For the text-containing cell, return its midpoint in (x, y) coordinate format. 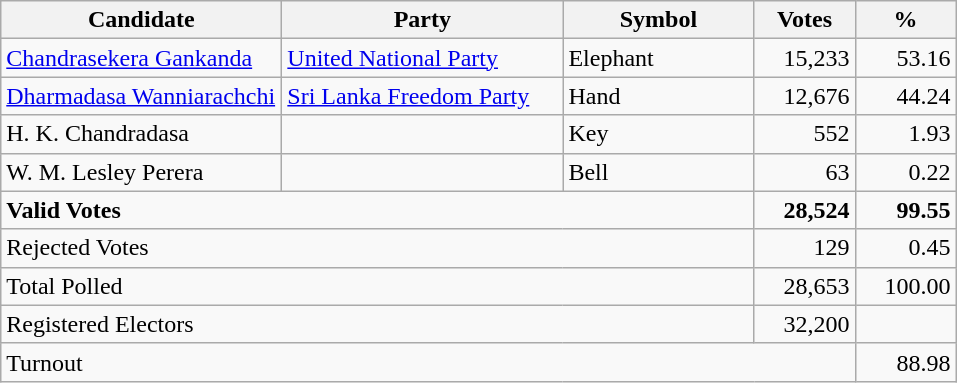
44.24 (906, 96)
Candidate (142, 20)
129 (804, 248)
100.00 (906, 286)
1.93 (906, 134)
32,200 (804, 324)
Party (422, 20)
Total Polled (378, 286)
Dharmadasa Wanniarachchi (142, 96)
Hand (658, 96)
Turnout (428, 362)
Elephant (658, 58)
Symbol (658, 20)
H. K. Chandradasa (142, 134)
Rejected Votes (378, 248)
88.98 (906, 362)
53.16 (906, 58)
Key (658, 134)
United National Party (422, 58)
28,653 (804, 286)
0.45 (906, 248)
552 (804, 134)
12,676 (804, 96)
Valid Votes (378, 210)
Chandrasekera Gankanda (142, 58)
Bell (658, 172)
15,233 (804, 58)
0.22 (906, 172)
28,524 (804, 210)
W. M. Lesley Perera (142, 172)
% (906, 20)
Registered Electors (378, 324)
Sri Lanka Freedom Party (422, 96)
63 (804, 172)
Votes (804, 20)
99.55 (906, 210)
